Search for the cell housing the specified text and yield its [X, Y] center coordinate. 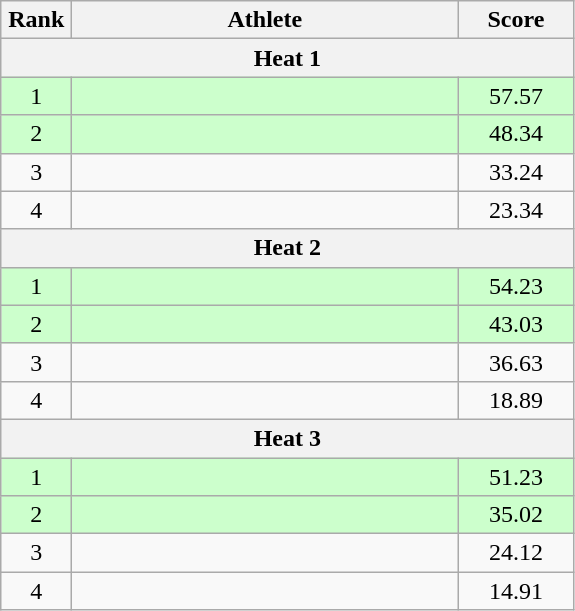
51.23 [516, 477]
43.03 [516, 324]
54.23 [516, 286]
Athlete [265, 20]
33.24 [516, 172]
18.89 [516, 400]
Heat 3 [288, 438]
24.12 [516, 553]
23.34 [516, 210]
36.63 [516, 362]
Heat 1 [288, 58]
57.57 [516, 96]
48.34 [516, 134]
14.91 [516, 591]
35.02 [516, 515]
Heat 2 [288, 248]
Rank [36, 20]
Score [516, 20]
